Determine the (X, Y) coordinate at the center of the cell enclosing the given text.  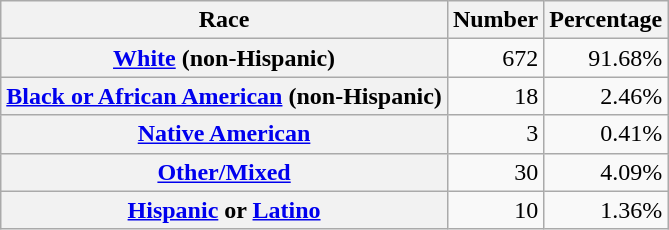
91.68% (606, 58)
Hispanic or Latino (224, 210)
30 (495, 172)
Native American (224, 134)
3 (495, 134)
672 (495, 58)
2.46% (606, 96)
0.41% (606, 134)
1.36% (606, 210)
10 (495, 210)
Black or African American (non-Hispanic) (224, 96)
Percentage (606, 20)
Race (224, 20)
Number (495, 20)
4.09% (606, 172)
White (non-Hispanic) (224, 58)
Other/Mixed (224, 172)
18 (495, 96)
